Return [X, Y] of the center of cell containing provided text 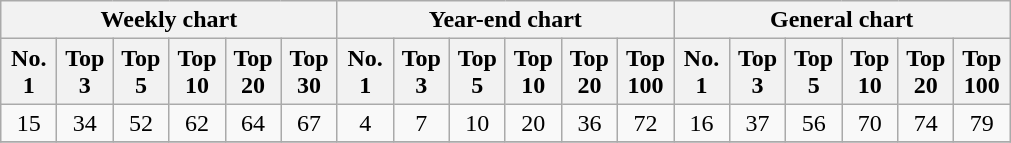
4 [365, 123]
34 [85, 123]
7 [421, 123]
79 [982, 123]
20 [533, 123]
67 [309, 123]
74 [926, 123]
37 [758, 123]
16 [702, 123]
70 [870, 123]
56 [814, 123]
64 [253, 123]
36 [589, 123]
10 [477, 123]
72 [645, 123]
Year-end chart [505, 20]
Top 30 [309, 72]
15 [29, 123]
52 [141, 123]
General chart [842, 20]
Weekly chart [169, 20]
62 [197, 123]
